Search for the cell housing the specified text and yield its [x, y] center coordinate. 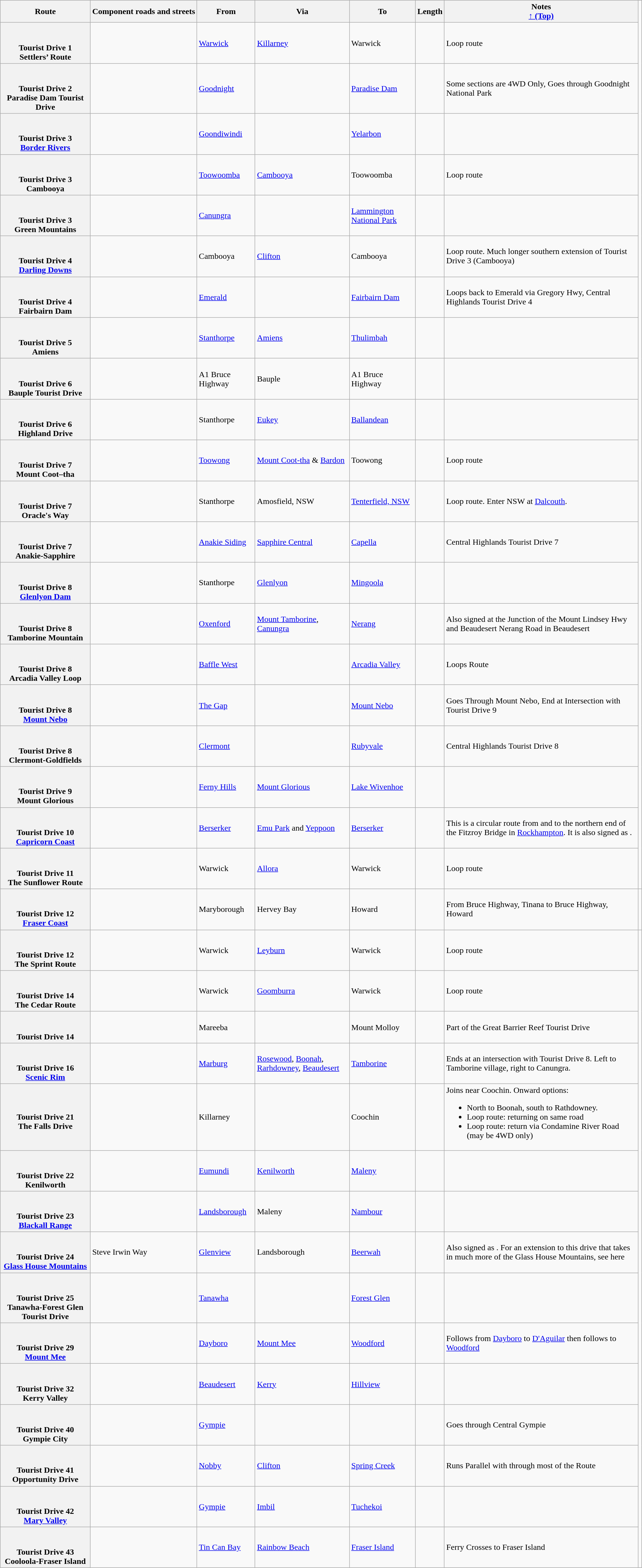
Notes ↑ (Top) [541, 12]
Beerwah [383, 1253]
Tourist Drive 5 Amiens [45, 338]
Thulimbah [383, 338]
Imbil [302, 1506]
Also signed at the Junction of the Mount Lindsey Hwy and Beaudesert Nerang Road in Beaudesert [541, 624]
Ferry Crosses to Fraser Island [541, 1547]
Mount Glorious [302, 787]
Follows from Dayboro to D'Aguilar then follows to Woodford [541, 1343]
Tourist Drive 32 Kerry Valley [45, 1384]
Loops back to Emerald via Gregory Hwy, Central Highlands Tourist Drive 4 [541, 297]
Loop route. Enter NSW at Dalcouth. [541, 501]
Component roads and streets [143, 12]
Fraser Island [383, 1547]
Tourist Drive 42 Mary Valley [45, 1506]
Tourist Drive 7 Mount Coot–tha [45, 460]
From [226, 12]
Tourist Drive 24 Glass House Mountains [45, 1253]
Kenilworth [302, 1171]
Glenlyon [302, 583]
Goomburra [302, 991]
Hillview [383, 1384]
Mount Molloy [383, 1027]
Via [302, 12]
The Gap [226, 705]
Eukey [302, 420]
Tourist Drive 41 Opportunity Drive [45, 1466]
Tourist Drive 10 Capricorn Coast [45, 828]
Ends at an intersection with Tourist Drive 8. Left to Tamborine village, right to Canungra. [541, 1063]
Lammington National Park [383, 215]
Tourist Drive 2 Paradise Dam Tourist Drive [45, 88]
Mount Mee [302, 1343]
Steve Irwin Way [143, 1253]
Hervey Bay [302, 909]
Tourist Drive 7 Anakie-Sapphire [45, 542]
Forest Glen [383, 1298]
Nambour [383, 1211]
Amiens [302, 338]
Central Highlands Tourist Drive 7 [541, 542]
Nobby [226, 1466]
Tourist Drive 25 Tanawha-Forest Glen Tourist Drive [45, 1298]
Tourist Drive 8 Glenlyon Dam [45, 583]
Sapphire Central [302, 542]
Clermont [226, 746]
Tourist Drive 22Kenilworth [45, 1171]
Amosfield, NSW [302, 501]
Mount Nebo [383, 705]
This is a circular route from and to the northern end of the Fitzroy Bridge in Rockhampton. It is also signed as . [541, 828]
Tourist Drive 8 Clermont-Goldfields [45, 746]
Tourist Drive 9 Mount Glorious [45, 787]
Rubyvale [383, 746]
Goes Through Mount Nebo, End at Intersection with Tourist Drive 9 [541, 705]
Tourist Drive 4 Fairbairn Dam [45, 297]
Tin Can Bay [226, 1547]
Beaudesert [226, 1384]
Tourist Drive 6 Highland Drive [45, 420]
Tourist Drive 14 [45, 1027]
Dayboro [226, 1343]
Tourist Drive 3 Cambooya [45, 175]
Woodford [383, 1343]
Canungra [226, 215]
Runs Parallel with through most of the Route [541, 1466]
Tourist Drive 14 The Cedar Route [45, 991]
Rosewood, Boonah, Rarhdowney, Beaudesert [302, 1063]
Part of the Great Barrier Reef Tourist Drive [541, 1027]
Tuchekoi [383, 1506]
Capella [383, 542]
Tourist Drive 3 Border Rivers [45, 134]
Emu Park and Yeppoon [302, 828]
Mingoola [383, 583]
Arcadia Valley [383, 664]
From Bruce Highway, Tinana to Bruce Highway, Howard [541, 909]
Lake Wivenhoe [383, 787]
Mount Coot-tha & Bardon [302, 460]
Tourist Drive 12 The Sprint Route [45, 950]
Tanawha [226, 1298]
Rainbow Beach [302, 1547]
Eumundi [226, 1171]
Tourist Drive 8 Tamborine Mountain [45, 624]
Tourist Drive 16 Scenic Rim [45, 1063]
Loops Route [541, 664]
Tourist Drive 40 Gympie City [45, 1425]
Spring Creek [383, 1466]
Tourist Drive 1 Settlers’ Route [45, 43]
Tourist Drive 8 Mount Nebo [45, 705]
Marburg [226, 1063]
Length [430, 12]
Leyburn [302, 950]
Tourist Drive 6 Bauple Tourist Drive [45, 378]
Allora [302, 869]
Fairbairn Dam [383, 297]
Paradise Dam [383, 88]
To [383, 12]
Tourist Drive 12 Fraser Coast [45, 909]
Glenview [226, 1253]
Howard [383, 909]
Route [45, 12]
Ferny Hills [226, 787]
Goodnight [226, 88]
Anakie Siding [226, 542]
Emerald [226, 297]
Goes through Central Gympie [541, 1425]
Mount Tamborine, Canungra [302, 624]
Tourist Drive 29 Mount Mee [45, 1343]
Mareeba [226, 1027]
Maryborough [226, 909]
Baffle West [226, 664]
Tourist Drive 3 Green Mountains [45, 215]
Some sections are 4WD Only, Goes through Goodnight National Park [541, 88]
Also signed as . For an extension to this drive that takes in much more of the Glass House Mountains, see here [541, 1253]
Ballandean [383, 420]
Bauple [302, 378]
Yelarbon [383, 134]
Oxenford [226, 624]
Tourist Drive 11 The Sunflower Route [45, 869]
Tamborine [383, 1063]
Tourist Drive 7 Oracle's Way [45, 501]
Tourist Drive 8 Arcadia Valley Loop [45, 664]
Tourist Drive 23 Blackall Range [45, 1211]
Coochin [383, 1117]
Central Highlands Tourist Drive 8 [541, 746]
Tenterfield, NSW [383, 501]
Nerang [383, 624]
Loop route. Much longer southern extension of Tourist Drive 3 (Cambooya) [541, 256]
Tourist Drive 43 Cooloola-Fraser Island [45, 1547]
Tourist Drive 4 Darling Downs [45, 256]
Goondiwindi [226, 134]
Kerry [302, 1384]
Tourist Drive 21The Falls Drive [45, 1117]
